Extract the [x, y] coordinate from the center of the cell holding the provided text.  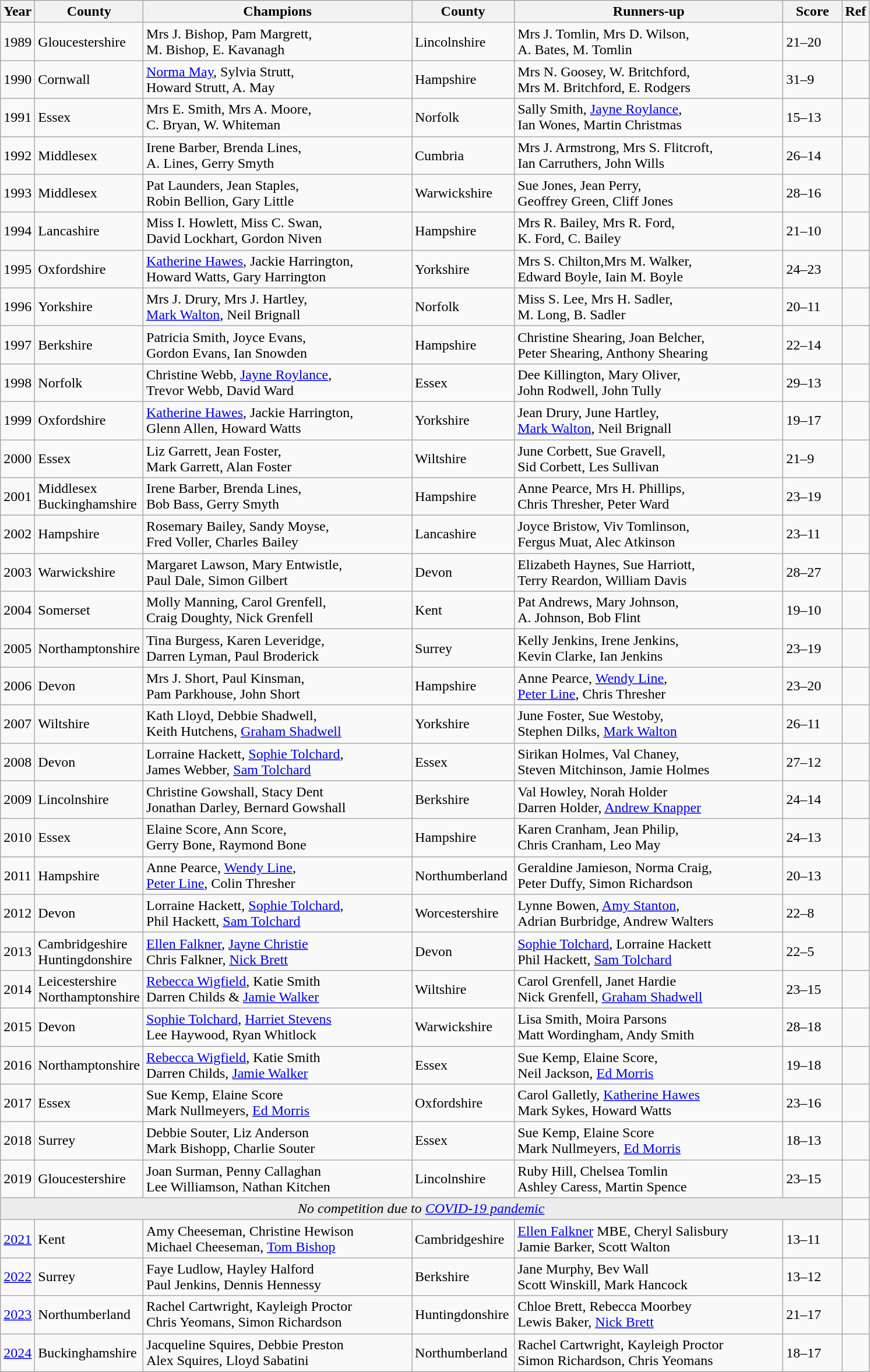
Rachel Cartwright, Kayleigh ProctorChris Yeomans, Simon Richardson [277, 1314]
13–11 [812, 1239]
Sue Jones, Jean Perry,Geoffrey Green, Cliff Jones [649, 193]
19–18 [812, 1065]
1989 [17, 42]
MiddlesexBuckinghamshire [89, 496]
Mrs J. Short, Paul Kinsman,Pam Parkhouse, John Short [277, 686]
2017 [17, 1103]
Mrs N. Goosey, W. Britchford,Mrs M. Britchford, E. Rodgers [649, 79]
2009 [17, 799]
2001 [17, 496]
Mrs J. Armstrong, Mrs S. Flitcroft,Ian Carruthers, John Wills [649, 155]
31–9 [812, 79]
13–12 [812, 1277]
18–17 [812, 1353]
23–11 [812, 535]
Irene Barber, Brenda Lines,A. Lines, Gerry Smyth [277, 155]
Cumbria [463, 155]
Christine Shearing, Joan Belcher,Peter Shearing, Anthony Shearing [649, 345]
1992 [17, 155]
June Corbett, Sue Gravell,Sid Corbett, Les Sullivan [649, 458]
Miss I. Howlett, Miss C. Swan,David Lockhart, Gordon Niven [277, 231]
2000 [17, 458]
2012 [17, 914]
Score [812, 12]
19–10 [812, 611]
Margaret Lawson, Mary Entwistle,Paul Dale, Simon Gilbert [277, 572]
2019 [17, 1179]
Norma May, Sylvia Strutt,Howard Strutt, A. May [277, 79]
20–11 [812, 306]
2004 [17, 611]
1999 [17, 421]
21–17 [812, 1314]
28–16 [812, 193]
Tina Burgess, Karen Leveridge,Darren Lyman, Paul Broderick [277, 648]
Katherine Hawes, Jackie Harrington,Howard Watts, Gary Harrington [277, 269]
LeicestershireNorthamptonshire [89, 989]
Irene Barber, Brenda Lines,Bob Bass, Gerry Smyth [277, 496]
No competition due to COVID-19 pandemic [421, 1209]
2010 [17, 838]
1996 [17, 306]
18–13 [812, 1141]
23–20 [812, 686]
CambridgeshireHuntingdonshire [89, 951]
Kelly Jenkins, Irene Jenkins,Kevin Clarke, Ian Jenkins [649, 648]
23–16 [812, 1103]
2023 [17, 1314]
June Foster, Sue Westoby, Stephen Dilks, Mark Walton [649, 724]
1997 [17, 345]
Lorraine Hackett, Sophie Tolchard, Phil Hackett, Sam Tolchard [277, 914]
21–10 [812, 231]
Anne Pearce, Wendy Line,Peter Line, Colin Thresher [277, 875]
2022 [17, 1277]
Elaine Score, Ann Score,Gerry Bone, Raymond Bone [277, 838]
Dee Killington, Mary Oliver,John Rodwell, John Tully [649, 382]
24–14 [812, 799]
26–11 [812, 724]
Mrs E. Smith, Mrs A. Moore,C. Bryan, W. Whiteman [277, 118]
19–17 [812, 421]
1993 [17, 193]
Carol Grenfell, Janet HardieNick Grenfell, Graham Shadwell [649, 989]
22–8 [812, 914]
2013 [17, 951]
2011 [17, 875]
28–27 [812, 572]
Faye Ludlow, Hayley HalfordPaul Jenkins, Dennis Hennessy [277, 1277]
Jane Murphy, Bev WallScott Winskill, Mark Hancock [649, 1277]
Sophie Tolchard, Harriet Stevens Lee Haywood, Ryan Whitlock [277, 1027]
Mrs J. Drury, Mrs J. Hartley, Mark Walton, Neil Brignall [277, 306]
Lisa Smith, Moira ParsonsMatt Wordingham, Andy Smith [649, 1027]
Rebecca Wigfield, Katie SmithDarren Childs & Jamie Walker [277, 989]
2021 [17, 1239]
15–13 [812, 118]
2006 [17, 686]
Jean Drury, June Hartley,Mark Walton, Neil Brignall [649, 421]
2002 [17, 535]
Rosemary Bailey, Sandy Moyse,Fred Voller, Charles Bailey [277, 535]
2003 [17, 572]
Champions [277, 12]
Joan Surman, Penny Callaghan Lee Williamson, Nathan Kitchen [277, 1179]
Karen Cranham, Jean Philip,Chris Cranham, Leo May [649, 838]
Mrs R. Bailey, Mrs R. Ford,K. Ford, C. Bailey [649, 231]
26–14 [812, 155]
Anne Pearce, Wendy Line,Peter Line, Chris Thresher [649, 686]
Lynne Bowen, Amy Stanton,Adrian Burbridge, Andrew Walters [649, 914]
24–23 [812, 269]
Year [17, 12]
2007 [17, 724]
2008 [17, 762]
Jacqueline Squires, Debbie PrestonAlex Squires, Lloyd Sabatini [277, 1353]
21–20 [812, 42]
Christine Webb, Jayne Roylance,Trevor Webb, David Ward [277, 382]
Rebecca Wigfield, Katie SmithDarren Childs, Jamie Walker [277, 1065]
Christine Gowshall, Stacy DentJonathan Darley, Bernard Gowshall [277, 799]
Sally Smith, Jayne Roylance,Ian Wones, Martin Christmas [649, 118]
1998 [17, 382]
Rachel Cartwright, Kayleigh ProctorSimon Richardson, Chris Yeomans [649, 1353]
22–14 [812, 345]
Sue Kemp, Elaine Score, Neil Jackson, Ed Morris [649, 1065]
Mrs J. Bishop, Pam Margrett, M. Bishop, E. Kavanagh [277, 42]
Cambridgeshire [463, 1239]
Runners-up [649, 12]
2005 [17, 648]
Anne Pearce, Mrs H. Phillips,Chris Thresher, Peter Ward [649, 496]
Liz Garrett, Jean Foster,Mark Garrett, Alan Foster [277, 458]
22–5 [812, 951]
2014 [17, 989]
Geraldine Jamieson, Norma Craig,Peter Duffy, Simon Richardson [649, 875]
2024 [17, 1353]
Katherine Hawes, Jackie Harrington,Glenn Allen, Howard Watts [277, 421]
Mrs S. Chilton,Mrs M. Walker,Edward Boyle, Iain M. Boyle [649, 269]
28–18 [812, 1027]
27–12 [812, 762]
Elizabeth Haynes, Sue Harriott,Terry Reardon, William Davis [649, 572]
Ellen Falkner MBE, Cheryl SalisburyJamie Barker, Scott Walton [649, 1239]
Mrs J. Tomlin, Mrs D. Wilson,A. Bates, M. Tomlin [649, 42]
20–13 [812, 875]
Worcestershire [463, 914]
Chloe Brett, Rebecca MoorbeyLewis Baker, Nick Brett [649, 1314]
1990 [17, 79]
Kath Lloyd, Debbie Shadwell,Keith Hutchens, Graham Shadwell [277, 724]
Ellen Falkner, Jayne ChristieChris Falkner, Nick Brett [277, 951]
24–13 [812, 838]
Cornwall [89, 79]
Sirikan Holmes, Val Chaney, Steven Mitchinson, Jamie Holmes [649, 762]
Huntingdonshire [463, 1314]
1991 [17, 118]
Patricia Smith, Joyce Evans,Gordon Evans, Ian Snowden [277, 345]
Lorraine Hackett, Sophie Tolchard, James Webber, Sam Tolchard [277, 762]
Molly Manning, Carol Grenfell,Craig Doughty, Nick Grenfell [277, 611]
Pat Launders, Jean Staples,Robin Bellion, Gary Little [277, 193]
1995 [17, 269]
Sophie Tolchard, Lorraine Hackett Phil Hackett, Sam Tolchard [649, 951]
21–9 [812, 458]
Debbie Souter, Liz AndersonMark Bishopp, Charlie Souter [277, 1141]
Buckinghamshire [89, 1353]
Joyce Bristow, Viv Tomlinson,Fergus Muat, Alec Atkinson [649, 535]
Ruby Hill, Chelsea Tomlin Ashley Caress, Martin Spence [649, 1179]
Carol Galletly, Katherine HawesMark Sykes, Howard Watts [649, 1103]
Ref [855, 12]
Pat Andrews, Mary Johnson,A. Johnson, Bob Flint [649, 611]
29–13 [812, 382]
2016 [17, 1065]
2018 [17, 1141]
Val Howley, Norah HolderDarren Holder, Andrew Knapper [649, 799]
Somerset [89, 611]
Miss S. Lee, Mrs H. Sadler,M. Long, B. Sadler [649, 306]
1994 [17, 231]
Amy Cheeseman, Christine HewisonMichael Cheeseman, Tom Bishop [277, 1239]
2015 [17, 1027]
